From the cell containing the given text, extract its center point as [x, y] coordinate. 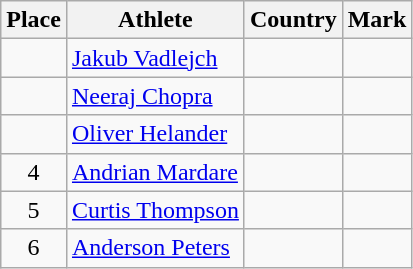
Oliver Helander [155, 134]
Anderson Peters [155, 248]
Country [293, 20]
Jakub Vadlejch [155, 58]
4 [34, 172]
Mark [377, 20]
Athlete [155, 20]
6 [34, 248]
Curtis Thompson [155, 210]
Andrian Mardare [155, 172]
Neeraj Chopra [155, 96]
Place [34, 20]
5 [34, 210]
